Extract the [X, Y] coordinate from the center of the cell holding the provided text.  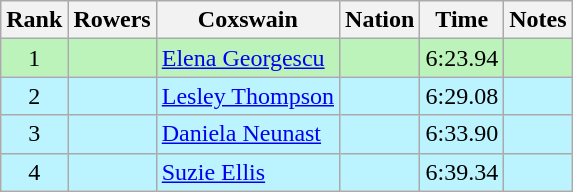
Nation [380, 20]
1 [34, 58]
Notes [538, 20]
6:23.94 [462, 58]
2 [34, 96]
3 [34, 134]
Rank [34, 20]
Daniela Neunast [248, 134]
6:29.08 [462, 96]
Suzie Ellis [248, 172]
Rowers [112, 20]
Lesley Thompson [248, 96]
Elena Georgescu [248, 58]
Time [462, 20]
6:33.90 [462, 134]
6:39.34 [462, 172]
Coxswain [248, 20]
4 [34, 172]
